Capture the cell that displays the provided text and extract its [X, Y] central coordinate. 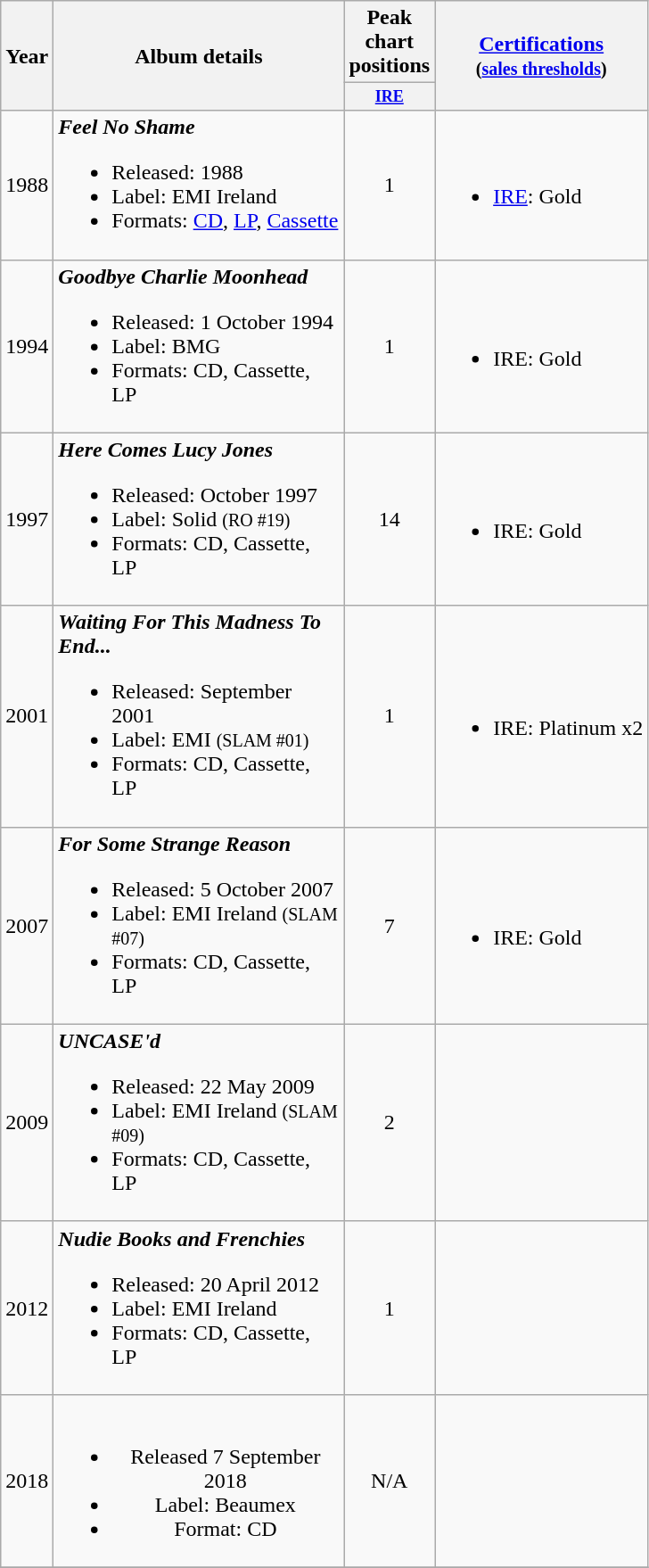
Goodbye Charlie MoonheadReleased: 1 October 1994Label: BMGFormats: CD, Cassette, LP [199, 346]
2009 [27, 1122]
7 [390, 926]
Peak chart positions [390, 42]
2012 [27, 1308]
2 [390, 1122]
2001 [27, 716]
14 [390, 519]
Album details [199, 55]
Waiting For This Madness To End...Released: September 2001Label: EMI (SLAM #01)Formats: CD, Cassette, LP [199, 716]
N/A [390, 1481]
Feel No ShameReleased: 1988Label: EMI IrelandFormats: CD, LP, Cassette [199, 186]
Released 7 September 2018Label: BeaumexFormat: CD [199, 1481]
1994 [27, 346]
Here Comes Lucy JonesReleased: October 1997Label: Solid (RO #19)Formats: CD, Cassette, LP [199, 519]
For Some Strange ReasonReleased: 5 October 2007Label: EMI Ireland (SLAM #07)Formats: CD, Cassette, LP [199, 926]
Certifications(sales thresholds) [542, 55]
Year [27, 55]
1988 [27, 186]
2018 [27, 1481]
IRE [390, 96]
IRE: Platinum x2 [542, 716]
UNCASE'dReleased: 22 May 2009Label: EMI Ireland (SLAM #09)Formats: CD, Cassette, LP [199, 1122]
Nudie Books and FrenchiesReleased: 20 April 2012Label: EMI IrelandFormats: CD, Cassette, LP [199, 1308]
2007 [27, 926]
1997 [27, 519]
